Provide the [x, y] coordinate of the cell's center where the given text is located.  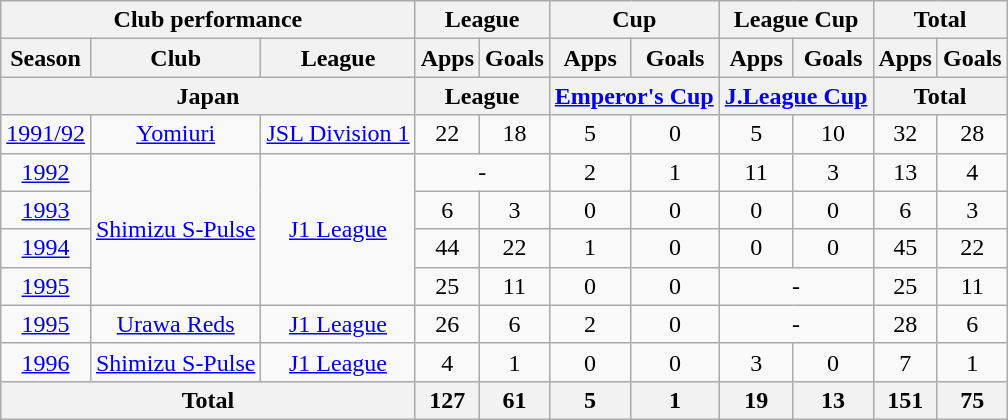
1992 [46, 172]
J.League Cup [796, 96]
1996 [46, 362]
Japan [208, 96]
44 [447, 248]
7 [905, 362]
Cup [634, 20]
Club [175, 58]
26 [447, 324]
1991/92 [46, 134]
127 [447, 400]
61 [515, 400]
151 [905, 400]
1993 [46, 210]
Yomiuri [175, 134]
32 [905, 134]
75 [972, 400]
Season [46, 58]
18 [515, 134]
1994 [46, 248]
Club performance [208, 20]
10 [833, 134]
45 [905, 248]
Emperor's Cup [634, 96]
JSL Division 1 [338, 134]
League Cup [796, 20]
19 [756, 400]
Urawa Reds [175, 324]
